Scan for the cell matching the given text and deliver its [X, Y] coordinate at center. 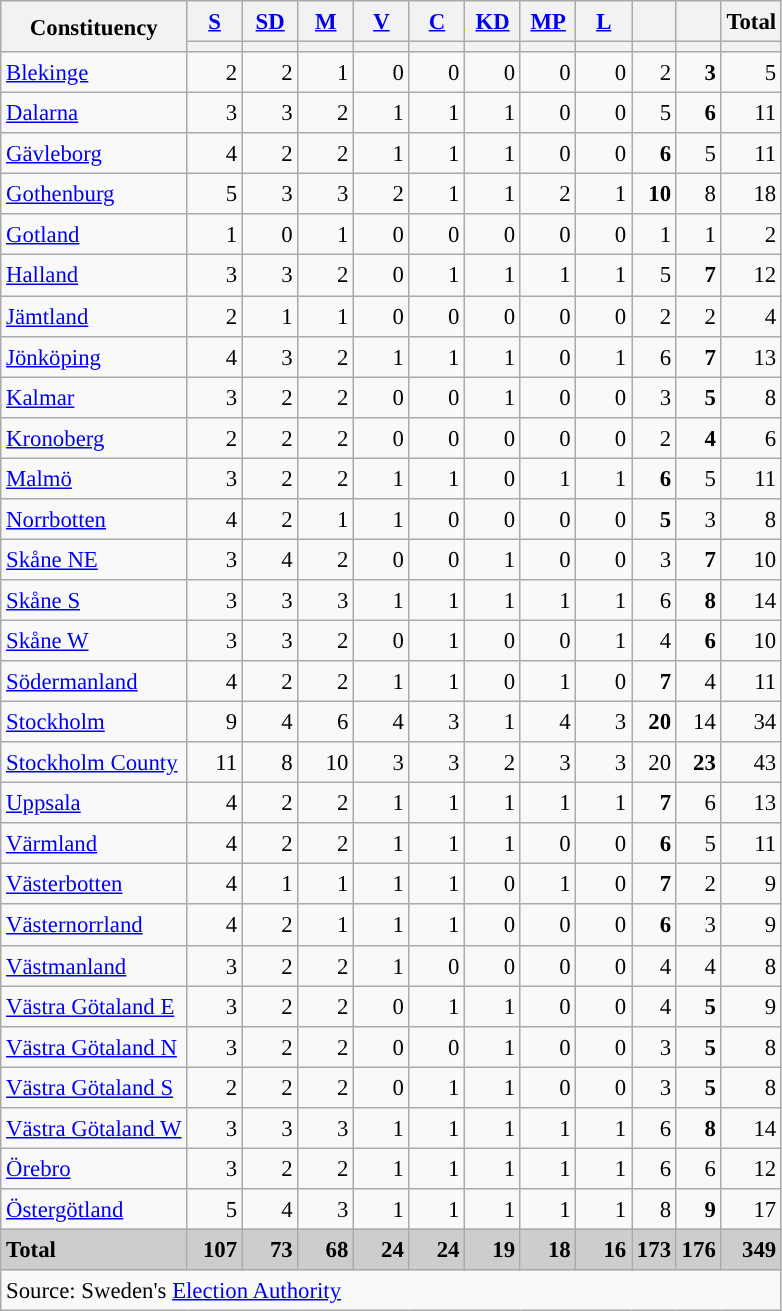
SD [270, 22]
16 [604, 1250]
Västra Götaland S [94, 1088]
73 [270, 1250]
Constituency [94, 26]
Västerbotten [94, 884]
MP [548, 22]
Värmland [94, 844]
Östergötland [94, 1210]
Västra Götaland N [94, 1046]
L [604, 22]
43 [751, 762]
Blekinge [94, 72]
Norrbotten [94, 520]
Source: Sweden's Election Authority [392, 1290]
173 [654, 1250]
107 [215, 1250]
Västra Götaland E [94, 1006]
Stockholm [94, 722]
176 [698, 1250]
Västra Götaland W [94, 1128]
Kronoberg [94, 438]
19 [493, 1250]
C [437, 22]
Västernorrland [94, 926]
Skåne NE [94, 560]
Jönköping [94, 356]
17 [751, 1210]
V [382, 22]
Gotland [94, 234]
68 [326, 1250]
M [326, 22]
Gävleborg [94, 154]
Gothenburg [94, 194]
Skåne W [94, 640]
23 [698, 762]
Södermanland [94, 682]
KD [493, 22]
Skåne S [94, 600]
Dalarna [94, 114]
349 [751, 1250]
Västmanland [94, 966]
Jämtland [94, 316]
S [215, 22]
Uppsala [94, 804]
Örebro [94, 1168]
Kalmar [94, 398]
34 [751, 722]
Malmö [94, 478]
Halland [94, 276]
Stockholm County [94, 762]
